For the text-containing cell, return its midpoint in (X, Y) coordinate format. 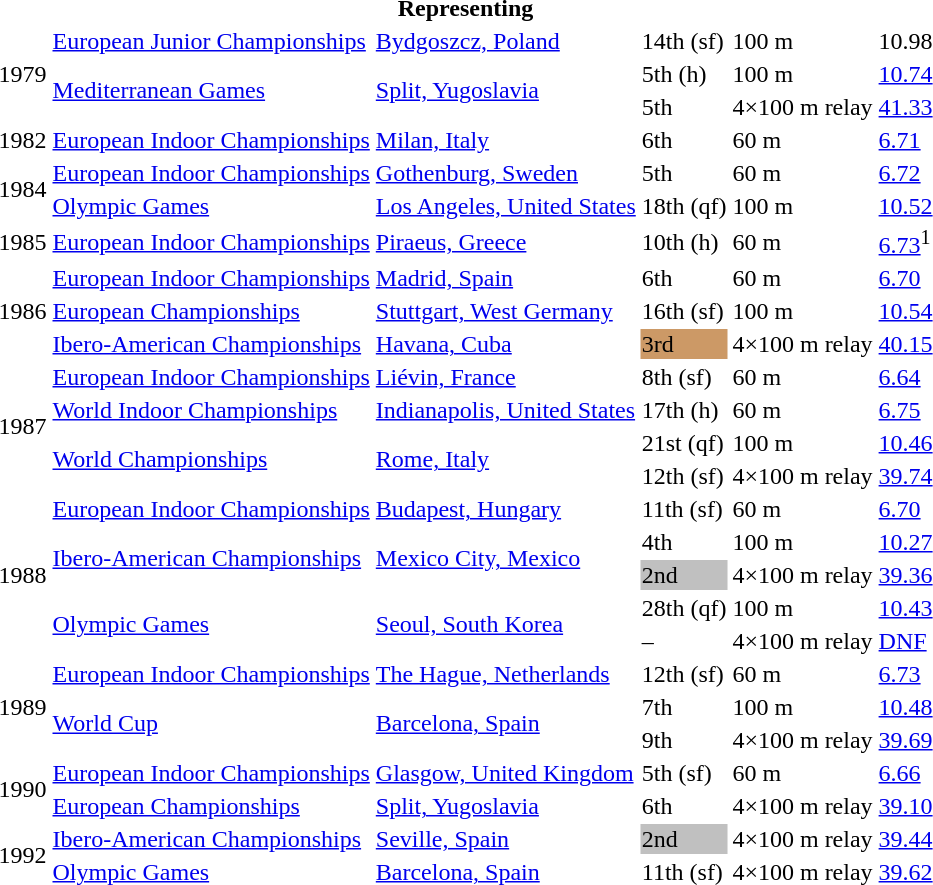
European Junior Championships (211, 41)
Havana, Cuba (506, 344)
5th (h) (684, 74)
Liévin, France (506, 377)
16th (sf) (684, 311)
21st (qf) (684, 443)
World Cup (211, 724)
17th (h) (684, 410)
10th (h) (684, 242)
7th (684, 707)
18th (qf) (684, 206)
Piraeus, Greece (506, 242)
8th (sf) (684, 377)
Mexico City, Mexico (506, 558)
World Indoor Championships (211, 410)
5th (sf) (684, 773)
Rome, Italy (506, 460)
11th (sf) (684, 509)
The Hague, Netherlands (506, 674)
Los Angeles, United States (506, 206)
14th (sf) (684, 41)
Seoul, South Korea (506, 624)
World Championships (211, 460)
28th (qf) (684, 608)
4th (684, 542)
Madrid, Spain (506, 278)
Indianapolis, United States (506, 410)
– (684, 641)
Barcelona, Spain (506, 724)
Budapest, Hungary (506, 509)
Gothenburg, Sweden (506, 173)
3rd (684, 344)
9th (684, 740)
Glasgow, United Kingdom (506, 773)
Mediterranean Games (211, 90)
Stuttgart, West Germany (506, 311)
Bydgoszcz, Poland (506, 41)
Milan, Italy (506, 140)
Seville, Spain (506, 839)
